Search for the cell housing the specified text and yield its [X, Y] center coordinate. 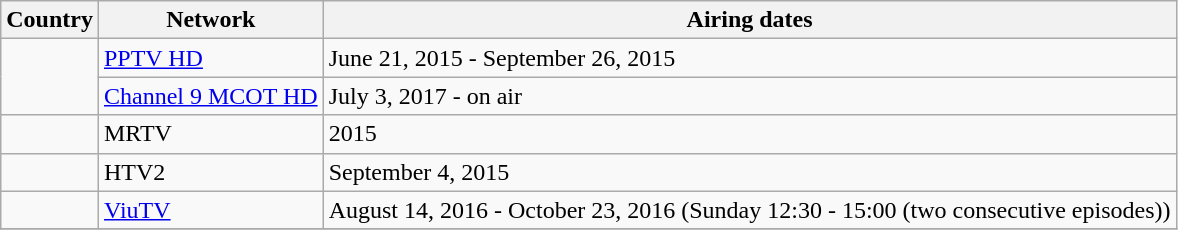
Network [210, 20]
HTV2 [210, 172]
August 14, 2016 - October 23, 2016 (Sunday 12:30 - 15:00 (two consecutive episodes)) [750, 210]
June 21, 2015 - September 26, 2015 [750, 58]
2015 [750, 134]
September 4, 2015 [750, 172]
MRTV [210, 134]
ViuTV [210, 210]
Channel 9 MCOT HD [210, 96]
PPTV HD [210, 58]
Country [50, 20]
Airing dates [750, 20]
July 3, 2017 - on air [750, 96]
